Determine the (X, Y) coordinate at the center of the cell enclosing the given text.  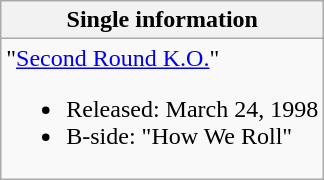
Single information (162, 20)
"Second Round K.O."Released: March 24, 1998B-side: "How We Roll" (162, 109)
